Pinpoint the cell where the given text exists, returning its [X, Y] midpoint coordinate. 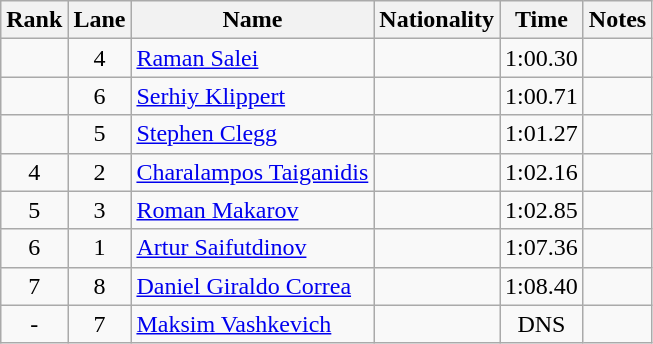
1:00.30 [542, 58]
Stephen Clegg [252, 134]
1:07.36 [542, 248]
Artur Saifutdinov [252, 248]
Daniel Giraldo Correa [252, 286]
Nationality [437, 20]
Time [542, 20]
1:00.71 [542, 96]
Roman Makarov [252, 210]
1:08.40 [542, 286]
Serhiy Klippert [252, 96]
DNS [542, 324]
2 [100, 172]
1 [100, 248]
1:01.27 [542, 134]
Raman Salei [252, 58]
1:02.85 [542, 210]
Lane [100, 20]
Maksim Vashkevich [252, 324]
8 [100, 286]
- [34, 324]
3 [100, 210]
Notes [617, 20]
Charalampos Taiganidis [252, 172]
1:02.16 [542, 172]
Rank [34, 20]
Name [252, 20]
